Locate the cell with the specified text and output its (x, y) center coordinate. 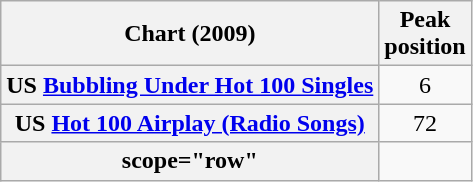
Chart (2009) (190, 34)
72 (425, 123)
Peakposition (425, 34)
US Hot 100 Airplay (Radio Songs) (190, 123)
6 (425, 85)
scope="row" (190, 161)
US Bubbling Under Hot 100 Singles (190, 85)
